Identify which cell holds the provided text, then report its (X, Y) central coordinate. 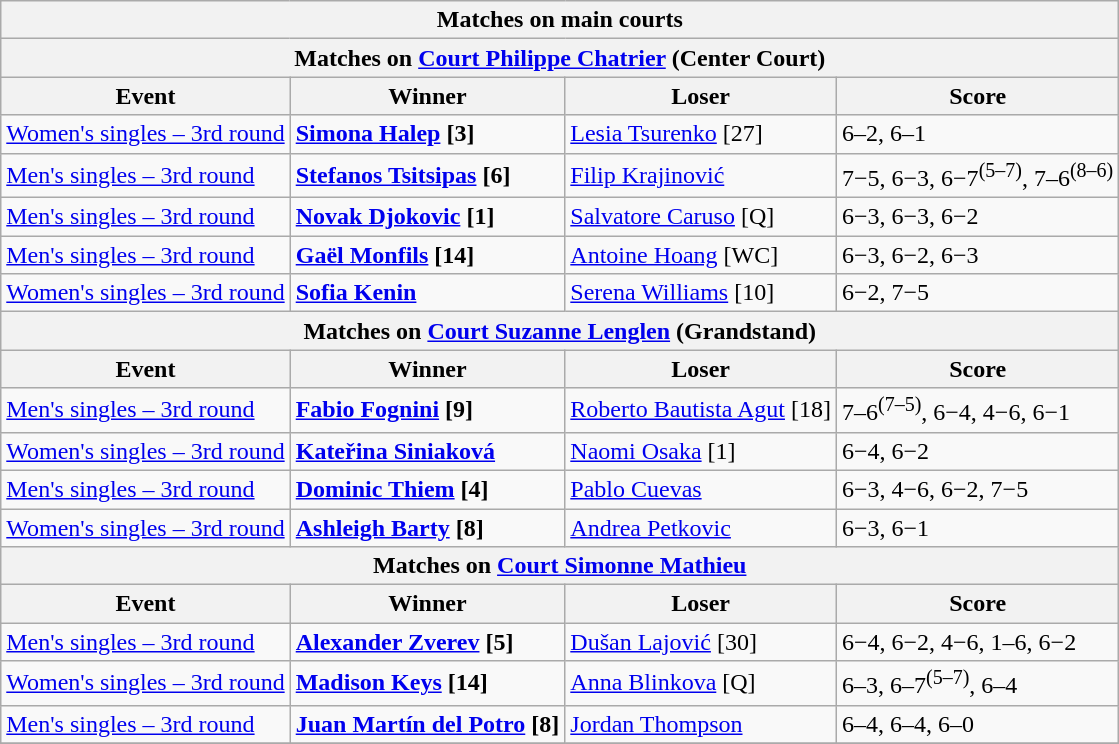
6–3, 6–7(5–7), 6–4 (977, 684)
6−3, 6−1 (977, 528)
Anna Blinkova [Q] (701, 684)
Ashleigh Barty [8] (428, 528)
Gaël Monfils [14] (428, 255)
Simona Halep [3] (428, 134)
6−4, 6−2 (977, 451)
6−4, 6−2, 4−6, 1–6, 6−2 (977, 642)
Dušan Lajović [30] (701, 642)
Jordan Thompson (701, 724)
Stefanos Tsitsipas [6] (428, 176)
Salvatore Caruso [Q] (701, 217)
Fabio Fognini [9] (428, 410)
Alexander Zverev [5] (428, 642)
Roberto Bautista Agut [18] (701, 410)
Naomi Osaka [1] (701, 451)
Serena Williams [10] (701, 293)
Matches on Court Suzanne Lenglen (Grandstand) (560, 331)
Matches on Court Simonne Mathieu (560, 566)
6−3, 6−2, 6−3 (977, 255)
Filip Krajinović (701, 176)
6–4, 6–4, 6–0 (977, 724)
Madison Keys [14] (428, 684)
Pablo Cuevas (701, 489)
6−3, 6−3, 6−2 (977, 217)
6–2, 6–1 (977, 134)
Novak Djokovic [1] (428, 217)
6−2, 7−5 (977, 293)
7−5, 6−3, 6−7(5–7), 7–6(8–6) (977, 176)
Dominic Thiem [4] (428, 489)
Andrea Petkovic (701, 528)
Lesia Tsurenko [27] (701, 134)
Sofia Kenin (428, 293)
Juan Martín del Potro [8] (428, 724)
7–6(7–5), 6−4, 4−6, 6−1 (977, 410)
Antoine Hoang [WC] (701, 255)
Matches on Court Philippe Chatrier (Center Court) (560, 58)
6−3, 4−6, 6−2, 7−5 (977, 489)
Matches on main courts (560, 20)
Kateřina Siniaková (428, 451)
